Return [X, Y] of the center of cell containing provided text 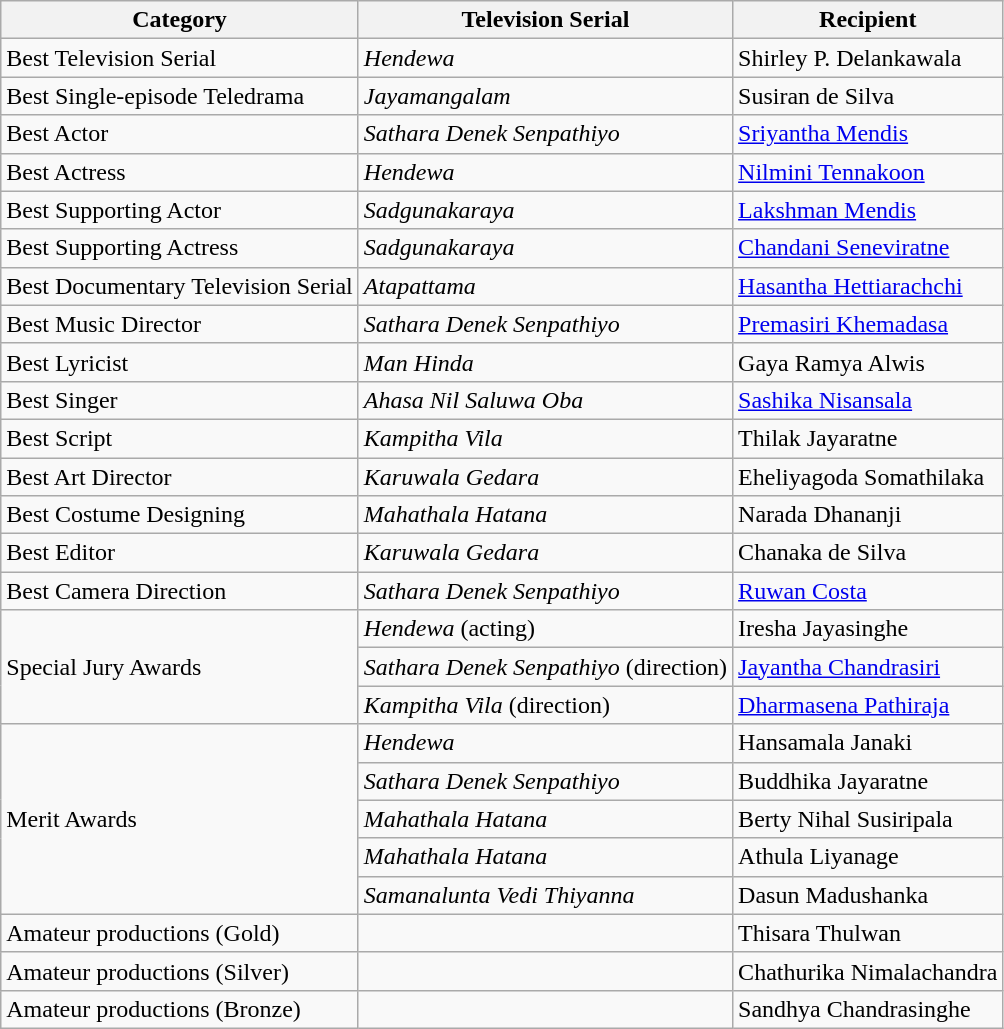
Dharmasena Pathiraja [868, 705]
Hasantha Hettiarachchi [868, 286]
Gaya Ramya Alwis [868, 362]
Nilmini Tennakoon [868, 172]
Dasun Madushanka [868, 895]
Ahasa Nil Saluwa Oba [545, 400]
Lakshman Mendis [868, 210]
Kampitha Vila [545, 438]
Best Actor [180, 134]
Thilak Jayaratne [868, 438]
Best Camera Direction [180, 591]
Best Art Director [180, 477]
Best Lyricist [180, 362]
Best Supporting Actress [180, 248]
Best Documentary Television Serial [180, 286]
Best Editor [180, 553]
Best Actress [180, 172]
Narada Dhananji [868, 515]
Amateur productions (Gold) [180, 933]
Berty Nihal Susiripala [868, 819]
Special Jury Awards [180, 667]
Best Script [180, 438]
Best Supporting Actor [180, 210]
Samanalunta Vedi Thiyanna [545, 895]
Amateur productions (Silver) [180, 971]
Kampitha Vila (direction) [545, 705]
Thisara Thulwan [868, 933]
Shirley P. Delankawala [868, 58]
Premasiri Khemadasa [868, 324]
Jayamangalam [545, 96]
Chathurika Nimalachandra [868, 971]
Iresha Jayasinghe [868, 629]
Best Music Director [180, 324]
Sashika Nisansala [868, 400]
Best Singer [180, 400]
Amateur productions (Bronze) [180, 1009]
Ruwan Costa [868, 591]
Hansamala Janaki [868, 743]
Sriyantha Mendis [868, 134]
Susiran de Silva [868, 96]
Best Costume Designing [180, 515]
Recipient [868, 20]
Best Television Serial [180, 58]
Sathara Denek Senpathiyo (direction) [545, 667]
Jayantha Chandrasiri [868, 667]
Eheliyagoda Somathilaka [868, 477]
Hendewa (acting) [545, 629]
Man Hinda [545, 362]
Television Serial [545, 20]
Chanaka de Silva [868, 553]
Merit Awards [180, 819]
Chandani Seneviratne [868, 248]
Category [180, 20]
Sandhya Chandrasinghe [868, 1009]
Buddhika Jayaratne [868, 781]
Atapattama [545, 286]
Athula Liyanage [868, 857]
Best Single-episode Teledrama [180, 96]
